Scan for the cell matching the given text and deliver its (x, y) coordinate at center. 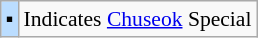
▪︎ (10, 19)
Indicates Chuseok Special (138, 19)
